Provide the [x, y] coordinate of the cell's center where the given text is located.  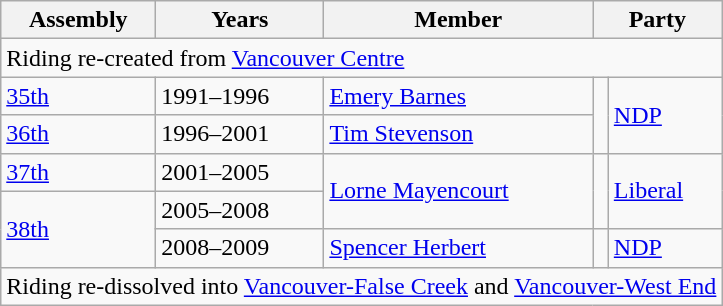
Tim Stevenson [458, 134]
2001–2005 [240, 172]
2005–2008 [240, 210]
Liberal [665, 191]
Party [658, 20]
Riding re-dissolved into Vancouver-False Creek and Vancouver-West End [362, 286]
Member [458, 20]
Assembly [78, 20]
Spencer Herbert [458, 248]
37th [78, 172]
Riding re-created from Vancouver Centre [362, 58]
Lorne Mayencourt [458, 191]
2008–2009 [240, 248]
Years [240, 20]
1996–2001 [240, 134]
38th [78, 229]
1991–1996 [240, 96]
35th [78, 96]
Emery Barnes [458, 96]
36th [78, 134]
